For the text-containing cell, return its midpoint in (x, y) coordinate format. 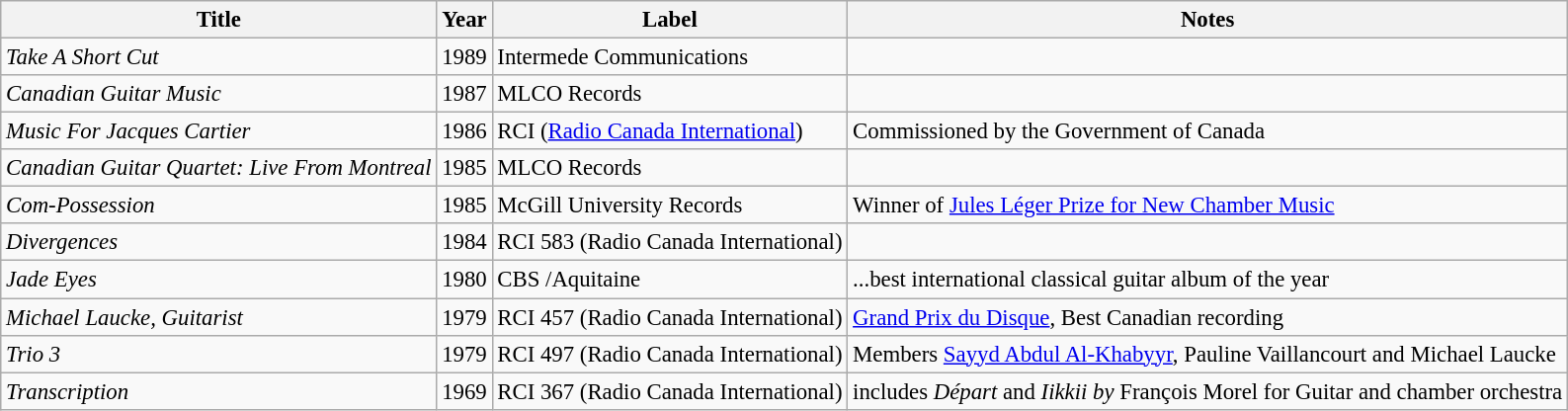
McGill University Records (670, 205)
Notes (1207, 20)
1986 (464, 131)
Michael Laucke, Guitarist (219, 317)
Grand Prix du Disque, Best Canadian recording (1207, 317)
1980 (464, 280)
RCI 583 (Radio Canada International) (670, 242)
Divergences (219, 242)
1989 (464, 57)
RCI 497 (Radio Canada International) (670, 354)
Label (670, 20)
RCI (Radio Canada International) (670, 131)
Canadian Guitar Music (219, 94)
Members Sayyd Abdul Al-Khabyyr, Pauline Vaillancourt and Michael Laucke (1207, 354)
RCI 457 (Radio Canada International) (670, 317)
RCI 367 (Radio Canada International) (670, 391)
1969 (464, 391)
Com-Possession (219, 205)
Music For Jacques Cartier (219, 131)
Transcription (219, 391)
Trio 3 (219, 354)
Canadian Guitar Quartet: Live From Montreal (219, 168)
1984 (464, 242)
Take A Short Cut (219, 57)
...best international classical guitar album of the year (1207, 280)
Jade Eyes (219, 280)
includes Départ and Iikkii by François Morel for Guitar and chamber orchestra (1207, 391)
Winner of Jules Léger Prize for New Chamber Music (1207, 205)
Title (219, 20)
Year (464, 20)
Intermede Communications (670, 57)
1987 (464, 94)
Commissioned by the Government of Canada (1207, 131)
CBS /Aquitaine (670, 280)
